Return (X, Y) of the center of cell containing provided text 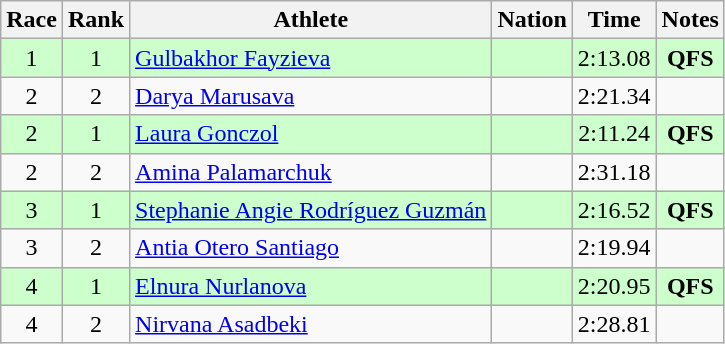
Gulbakhor Fayzieva (311, 58)
Notes (690, 20)
Laura Gonczol (311, 134)
2:28.81 (614, 324)
2:21.34 (614, 96)
Amina Palamarchuk (311, 172)
2:16.52 (614, 210)
Nation (532, 20)
Darya Marusava (311, 96)
Athlete (311, 20)
Rank (96, 20)
Time (614, 20)
Antia Otero Santiago (311, 248)
Elnura Nurlanova (311, 286)
2:31.18 (614, 172)
Nirvana Asadbeki (311, 324)
2:19.94 (614, 248)
2:11.24 (614, 134)
2:13.08 (614, 58)
Race (32, 20)
2:20.95 (614, 286)
Stephanie Angie Rodríguez Guzmán (311, 210)
